Capture the cell that displays the provided text and extract its [X, Y] central coordinate. 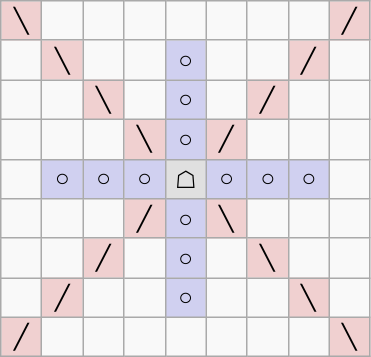
☖ [186, 179]
